Return (X, Y) of the center of cell containing provided text 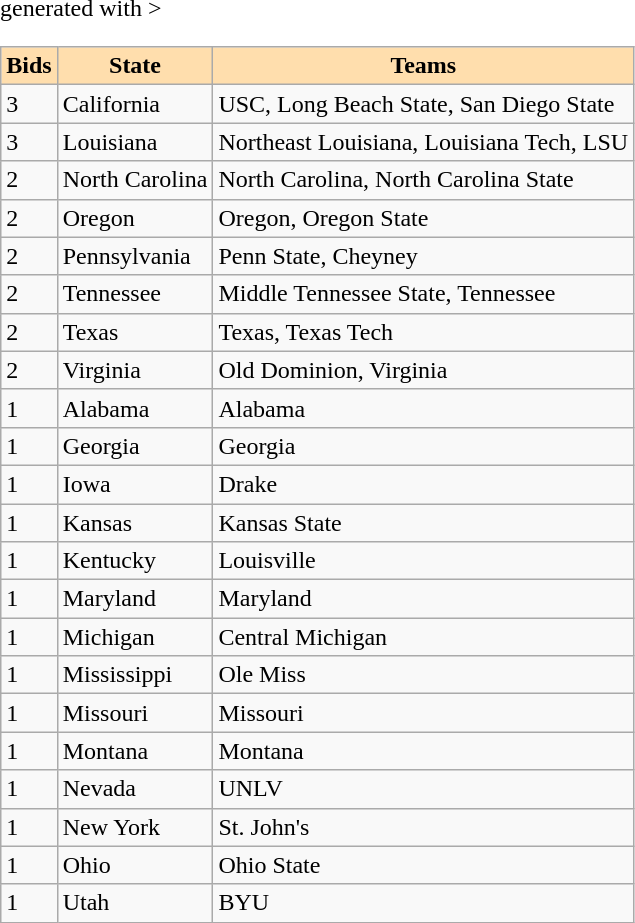
Drake (424, 484)
Kentucky (135, 561)
North Carolina, North Carolina State (424, 180)
Northeast Louisiana, Louisiana Tech, LSU (424, 142)
Penn State, Cheyney (424, 256)
State (135, 66)
Kansas (135, 523)
Michigan (135, 637)
Kansas State (424, 523)
Nevada (135, 789)
Louisville (424, 561)
Oregon, Oregon State (424, 218)
Louisiana (135, 142)
Bids (29, 66)
Tennessee (135, 294)
Ohio State (424, 865)
Teams (424, 66)
Texas, Texas Tech (424, 332)
Central Michigan (424, 637)
Virginia (135, 370)
Oregon (135, 218)
Utah (135, 903)
Old Dominion, Virginia (424, 370)
St. John's (424, 827)
BYU (424, 903)
Middle Tennessee State, Tennessee (424, 294)
Pennsylvania (135, 256)
UNLV (424, 789)
Ohio (135, 865)
Iowa (135, 484)
Mississippi (135, 675)
Texas (135, 332)
Ole Miss (424, 675)
USC, Long Beach State, San Diego State (424, 104)
New York (135, 827)
California (135, 104)
North Carolina (135, 180)
